Return the [X, Y] coordinate for the center point of the cell that contains the specified text.  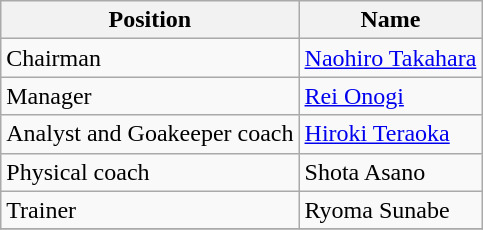
Hiroki Teraoka [390, 134]
Trainer [150, 210]
Shota Asano [390, 172]
Rei Onogi [390, 96]
Physical coach [150, 172]
Name [390, 20]
Analyst and Goakeeper coach [150, 134]
Position [150, 20]
Ryoma Sunabe [390, 210]
Naohiro Takahara [390, 58]
Chairman [150, 58]
Manager [150, 96]
